Output the (x, y) coordinate of the center of the cell containing the given text.  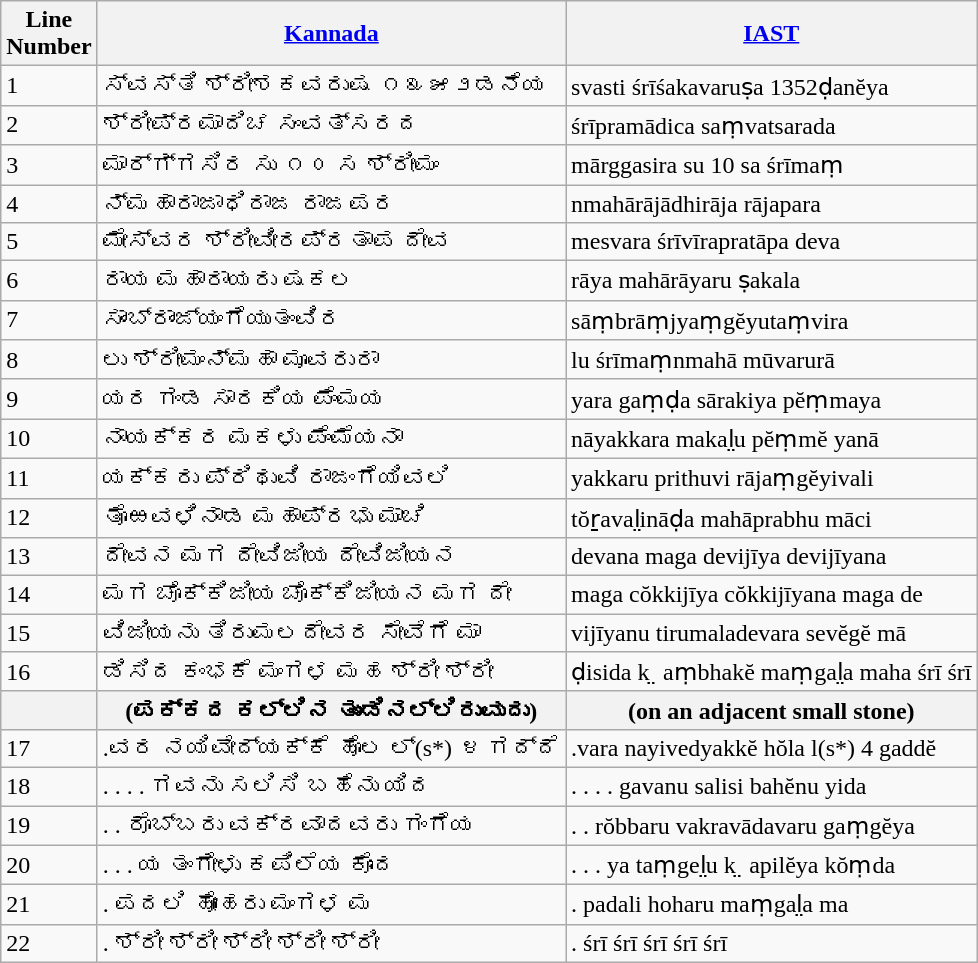
mārggasira su 10 sa śrīmaṃ (772, 165)
lu śrīmaṃnmahā mūvarurā (772, 360)
Kannada (331, 34)
. . . . ಗವನು ಸಲಿಸಿ ಬಹೆನು ಯಿದ (331, 786)
ಶ್ರೀಪ್ರಮಾದಿಚ ಸಂವತ್ಸರದ (331, 125)
ಯಕ್ಕರು ಪ್ರಿಥುವಿ ರಾಜಂಗೆಯಿವಲಿ (331, 478)
. . ರೊಬ್ಬರು ವಕ್ರವಾದವರು ಗಂಗೆಯ (331, 826)
20 (49, 865)
15 (49, 633)
maga cŏkkijīya cŏkkijīyana maga de (772, 595)
ರಾಯ ಮಹಾರಾಯರು ಷಕಲ (331, 281)
ನಾಯಕ್ಕರ ಮಕಳು ಪೆಂಮೆಯನಾ (331, 439)
nāyakkara makal̤u pĕṃmĕ yanā (772, 439)
.vara nayivedyakkĕ hŏla l(s*) 4 gaddĕ (772, 748)
tŏṟaval̤ināḍa mahāprabhu māci (772, 518)
22 (49, 943)
. . . . gavanu salisi bahĕnu yida (772, 786)
7 (49, 320)
. śrī śrī śrī śrī śrī (772, 943)
11 (49, 478)
ಸಾಂಬ್ರಾಂಜ್ಯಂಗೆಯುತಂವಿರ (331, 320)
. . rŏbbaru vakravādavaru gaṃgĕya (772, 826)
ತೊಱವಳಿನಾಡ ಮಹಾಪ್ರಭು ಮಾಚಿ (331, 518)
ಮಗ ಚೊಕ್ಕಿಜೀಯ ಚೊಕ್ಕಿಜೀಯನ ಮಗ ದೇ (331, 595)
10 (49, 439)
ನ್ಮಹಾರಾಜಾಧಿರಾಜ ರಾಜಪರ (331, 203)
LineNumber (49, 34)
19 (49, 826)
9 (49, 399)
ಯರ ಗಂಡ ಸಾರಕಿಯ ಪೆಂಮಯ (331, 399)
21 (49, 905)
rāya mahārāyaru ṣakala (772, 281)
. ಶ್ರೀ ಶ್ರೀ ಶ್ರೀ ಶ್ರೀ ಶ್ರೀ (331, 943)
śrīpramādica saṃvatsarada (772, 125)
. ಪದಲಿ ಹೋಹರು ಮಂಗಳ ಮ (331, 905)
ವಿಜೀಯನು ತಿರುಮಲದೇವರ ಸೇವೆಗೆ ಮಾ (331, 633)
yakkaru prithuvi rājaṃgĕyivali (772, 478)
1 (49, 86)
ಡಿಸಿದ ಕಂಭಕೆ ಮಂಗಳ ಮಹ ಶ್ರೀ ಶ್ರೀ (331, 672)
. padali hoharu maṃgal̤a ma (772, 905)
nmahārājādhirāja rājapara (772, 203)
(ಪಕ್ಕದ ಕಲ್ಲಿನ ತುಂಡಿನಲ್ಲಿರುವುದು) (331, 710)
ದೇವನ ಮಗ ದೇವಿಜೀಯ ದೇವಿಜೀಯನ (331, 557)
.ವರ ನಯಿವೇದ್ಯಕ್ಕೆ ಹೊಲ ಲ್(s*) ೪ ಗದ್ದೆ (331, 748)
4 (49, 203)
16 (49, 672)
2 (49, 125)
IAST (772, 34)
ಸ್ವಸ್ತಿ ಶ್ರೀಶಕವರುಷ ೧೩೫೨ಡನೆಯ (331, 86)
ḍisida k ̤ aṃbhakĕ maṃgal̤a maha śrī śrī (772, 672)
sāṃbrāṃjyaṃgĕyutaṃvira (772, 320)
. . . ಯ ತಂಗೇಳು ಕಪಿಲೆಯ ಕೊಂದ (331, 865)
17 (49, 748)
ಮೇಸ್ವರ ಶ್ರೀವೀರಪ್ರತಾಪ ದೇವ (331, 242)
18 (49, 786)
ಲು ಶ್ರೀಮಂನ್ಮಹಾ ಮೂವರುರಾ (331, 360)
13 (49, 557)
(on an adjacent small stone) (772, 710)
vijīyanu tirumaladevara sevĕgĕ mā (772, 633)
ಮಾರ್ಗ್ಗಸಿರ ಸು ೧೦ ಸ ಶ್ರೀಮಂ (331, 165)
yara gaṃḍa sārakiya pĕṃmaya (772, 399)
8 (49, 360)
12 (49, 518)
devana maga devijīya devijīyana (772, 557)
. . . ya taṃgel̤u k ̤ apilĕya kŏṃda (772, 865)
3 (49, 165)
5 (49, 242)
14 (49, 595)
6 (49, 281)
svasti śrīśakavaruṣa 1352ḍanĕya (772, 86)
mesvara śrīvīrapratāpa deva (772, 242)
